For the text-containing cell, return its midpoint in (x, y) coordinate format. 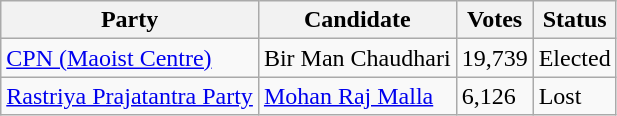
Bir Man Chaudhari (357, 58)
Votes (494, 20)
CPN (Maoist Centre) (130, 58)
19,739 (494, 58)
Lost (574, 96)
Elected (574, 58)
Rastriya Prajatantra Party (130, 96)
Status (574, 20)
Mohan Raj Malla (357, 96)
6,126 (494, 96)
Candidate (357, 20)
Party (130, 20)
